Output the [X, Y] coordinate of the center of the cell containing the given text.  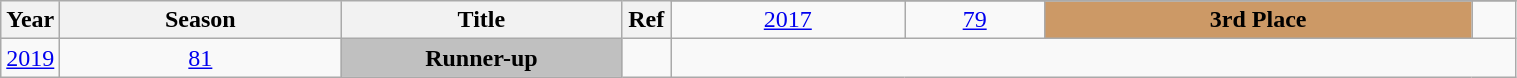
Season [200, 20]
2019 [30, 58]
81 [200, 58]
Title [482, 20]
2017 [788, 20]
3rd Place [1258, 20]
Year [30, 20]
Ref [646, 20]
Runner-up [482, 58]
79 [974, 20]
